Pinpoint the cell where the given text exists, returning its [x, y] midpoint coordinate. 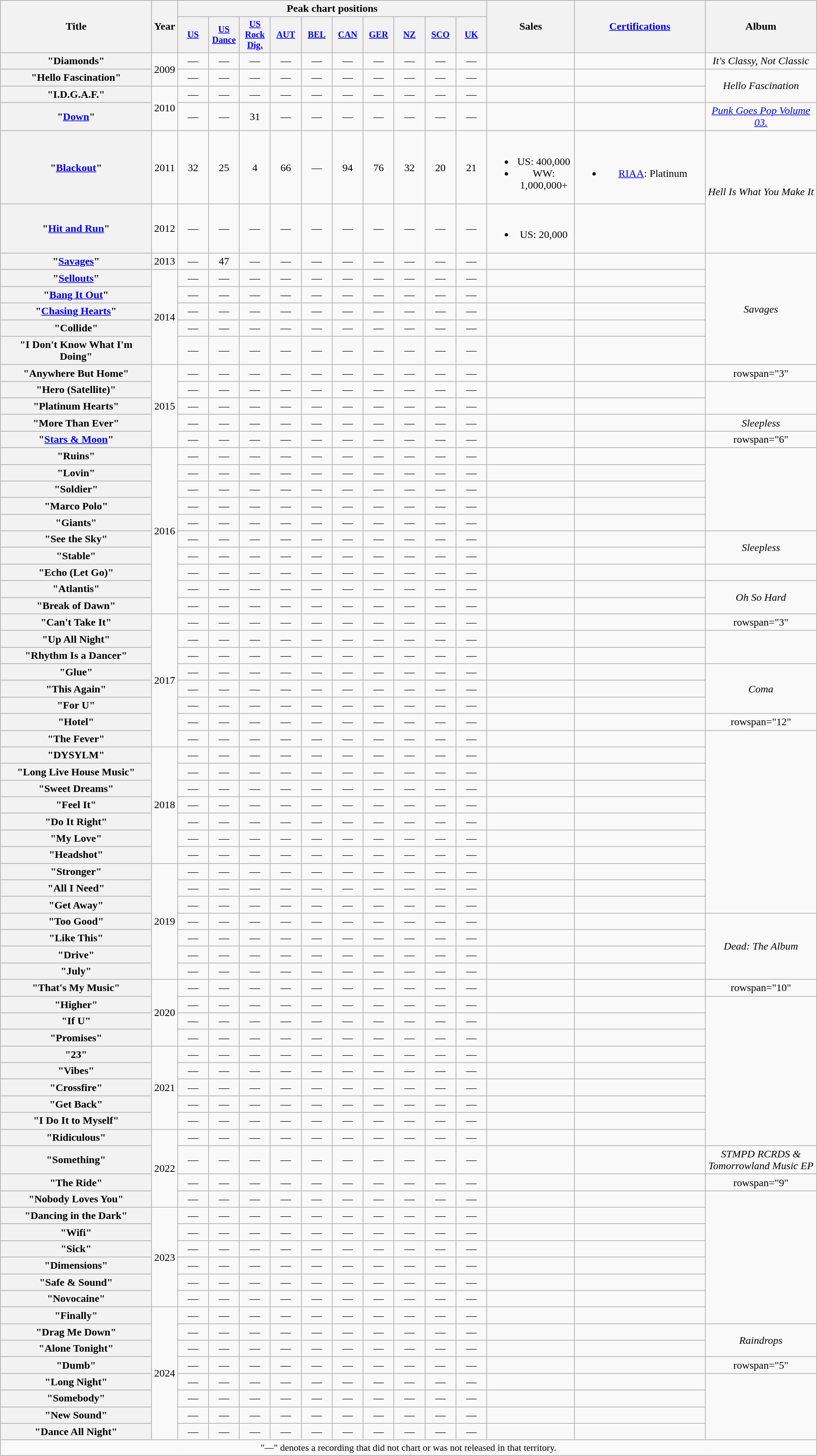
"Break of Dawn" [76, 606]
Dead: The Album [761, 946]
"The Ride" [76, 1182]
CAN [347, 35]
"July" [76, 971]
2024 [165, 1373]
Raindrops [761, 1340]
2020 [165, 1013]
"Promises" [76, 1038]
"Long Night" [76, 1382]
"This Again" [76, 688]
USRock Dig. [255, 35]
"Hit and Run" [76, 229]
"Stronger" [76, 871]
"I Do It to Myself" [76, 1121]
"Blackout" [76, 168]
"If U" [76, 1021]
"Do It Right" [76, 822]
"Drive" [76, 954]
Punk Goes Pop Volume 03. [761, 117]
Sales [531, 27]
"DYSYLM" [76, 755]
Peak chart positions [333, 9]
21 [471, 168]
2022 [165, 1168]
2017 [165, 680]
2013 [165, 262]
"That's My Music" [76, 988]
Hello Fascination [761, 86]
"I.D.G.A.F." [76, 94]
"Long Live House Music" [76, 772]
"Sellouts" [76, 278]
"For U" [76, 705]
2023 [165, 1257]
RIAA: Platinum [640, 168]
31 [255, 117]
Coma [761, 688]
25 [224, 168]
"Echo (Let Go)" [76, 572]
"Alone Tonight" [76, 1349]
"Ridiculous" [76, 1137]
"Vibes" [76, 1071]
STMPD RCRDS & Tomorrowland Music EP [761, 1160]
rowspan="9" [761, 1182]
2018 [165, 805]
2010 [165, 108]
20 [441, 168]
Title [76, 27]
Savages [761, 309]
"Sick" [76, 1249]
2016 [165, 531]
GER [379, 35]
"Dimensions" [76, 1266]
"Wifi" [76, 1232]
2014 [165, 317]
"Hotel" [76, 722]
rowspan="5" [761, 1365]
"Crossfire" [76, 1088]
"Glue" [76, 672]
"Something" [76, 1160]
It's Classy, Not Classic [761, 61]
"Drag Me Down" [76, 1332]
US: 400,000WW: 1,000,000+ [531, 168]
"Platinum Hearts" [76, 406]
"Diamonds" [76, 61]
2011 [165, 168]
"Nobody Loves You" [76, 1199]
"Giants" [76, 523]
"See the Sky" [76, 539]
2019 [165, 921]
"Chasing Hearts" [76, 311]
"Ruins" [76, 456]
"23" [76, 1054]
Hell Is What You Make It [761, 192]
"Sweet Dreams" [76, 788]
2009 [165, 69]
"Rhythm Is a Dancer" [76, 655]
"Soldier" [76, 489]
Certifications [640, 27]
"Get Away" [76, 905]
Oh So Hard [761, 597]
"Up All Night" [76, 639]
"Can't Take It" [76, 622]
"Collide" [76, 328]
NZ [409, 35]
66 [285, 168]
76 [379, 168]
"Anywhere But Home" [76, 373]
"Higher" [76, 1005]
AUT [285, 35]
rowspan="6" [761, 439]
"Safe & Sound" [76, 1282]
"Dancing in the Dark" [76, 1215]
"Feel It" [76, 805]
"Atlantis" [76, 589]
"Headshot" [76, 855]
"Bang It Out" [76, 295]
"Stars & Moon" [76, 439]
BEL [317, 35]
UK [471, 35]
"—" denotes a recording that did not chart or was not released in that territory. [408, 1448]
"Like This" [76, 938]
Album [761, 27]
"All I Need" [76, 888]
"Novocaine" [76, 1299]
"New Sound" [76, 1415]
"Get Back" [76, 1104]
"Hero (Satellite)" [76, 389]
2012 [165, 229]
"More Than Ever" [76, 423]
"Too Good" [76, 921]
USDance [224, 35]
Year [165, 27]
94 [347, 168]
"Stable" [76, 556]
"Marco Polo" [76, 506]
"Down" [76, 117]
rowspan="10" [761, 988]
"The Fever" [76, 739]
"Lovin" [76, 473]
rowspan="12" [761, 722]
2015 [165, 406]
US: 20,000 [531, 229]
"Dumb" [76, 1365]
"I Don't Know What I'm Doing" [76, 350]
"Savages" [76, 262]
"My Love" [76, 838]
"Dance All Night" [76, 1432]
"Somebody" [76, 1398]
2021 [165, 1088]
"Finally" [76, 1315]
SCO [441, 35]
"Hello Fascination" [76, 78]
47 [224, 262]
4 [255, 168]
US [193, 35]
